Extract the (X, Y) coordinate from the center of the cell holding the provided text.  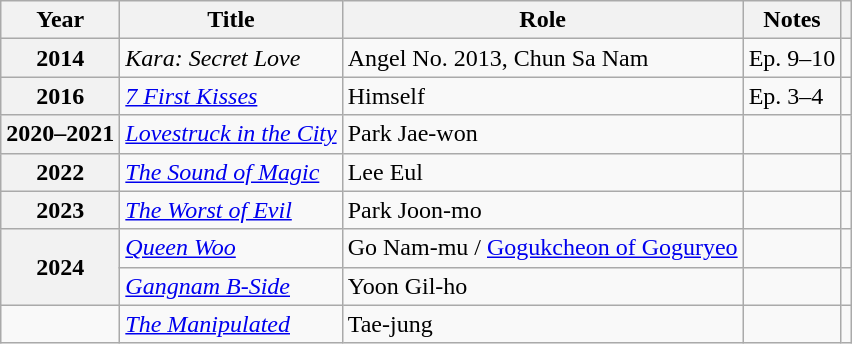
Year (60, 20)
Yoon Gil-ho (542, 286)
2014 (60, 58)
2022 (60, 172)
Role (542, 20)
Angel No. 2013, Chun Sa Nam (542, 58)
Queen Woo (231, 248)
Go Nam-mu / Gogukcheon of Goguryeo (542, 248)
Title (231, 20)
Tae-jung (542, 324)
2016 (60, 96)
Gangnam B-Side (231, 286)
Lovestruck in the City (231, 134)
2023 (60, 210)
7 First Kisses (231, 96)
The Worst of Evil (231, 210)
Lee Eul (542, 172)
The Sound of Magic (231, 172)
Park Jae-won (542, 134)
Kara: Secret Love (231, 58)
Ep. 9–10 (792, 58)
Himself (542, 96)
Ep. 3–4 (792, 96)
2024 (60, 267)
Notes (792, 20)
Park Joon-mo (542, 210)
2020–2021 (60, 134)
The Manipulated (231, 324)
